Locate the cell with the specified text and output its (X, Y) center coordinate. 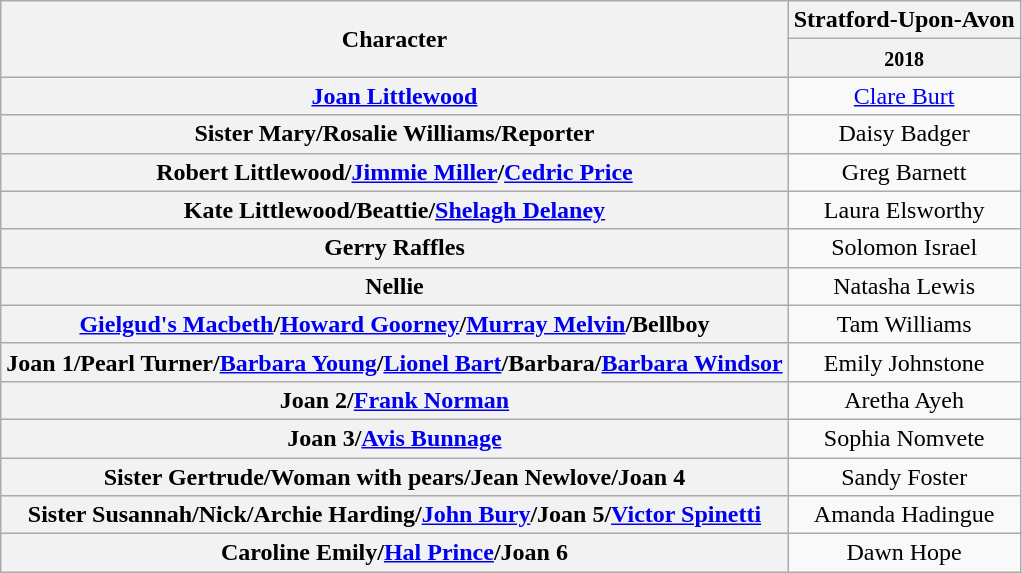
Nellie (394, 286)
Stratford-Upon-Avon (904, 20)
Solomon Israel (904, 248)
Amanda Hadingue (904, 515)
Caroline Emily/Hal Prince/Joan 6 (394, 553)
Sandy Foster (904, 477)
Tam Williams (904, 324)
Natasha Lewis (904, 286)
Dawn Hope (904, 553)
Joan 1/Pearl Turner/Barbara Young/Lionel Bart/Barbara/Barbara Windsor (394, 362)
Sister Susannah/Nick/Archie Harding/John Bury/Joan 5/Victor Spinetti (394, 515)
Joan Littlewood (394, 96)
Sister Mary/Rosalie Williams/Reporter (394, 134)
Character (394, 39)
Sister Gertrude/Woman with pears/Jean Newlove/Joan 4 (394, 477)
Daisy Badger (904, 134)
Sophia Nomvete (904, 438)
Robert Littlewood/Jimmie Miller/Cedric Price (394, 172)
2018 (904, 58)
Greg Barnett (904, 172)
Clare Burt (904, 96)
Gerry Raffles (394, 248)
Gielgud's Macbeth/Howard Goorney/Murray Melvin/Bellboy (394, 324)
Joan 2/Frank Norman (394, 400)
Laura Elsworthy (904, 210)
Joan 3/Avis Bunnage (394, 438)
Aretha Ayeh (904, 400)
Kate Littlewood/Beattie/Shelagh Delaney (394, 210)
Emily Johnstone (904, 362)
